Locate the cell with the specified text and output its (X, Y) center coordinate. 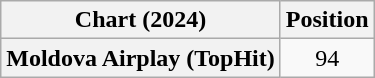
94 (327, 58)
Position (327, 20)
Chart (2024) (141, 20)
Moldova Airplay (TopHit) (141, 58)
